Return [x, y] of the center of cell containing provided text 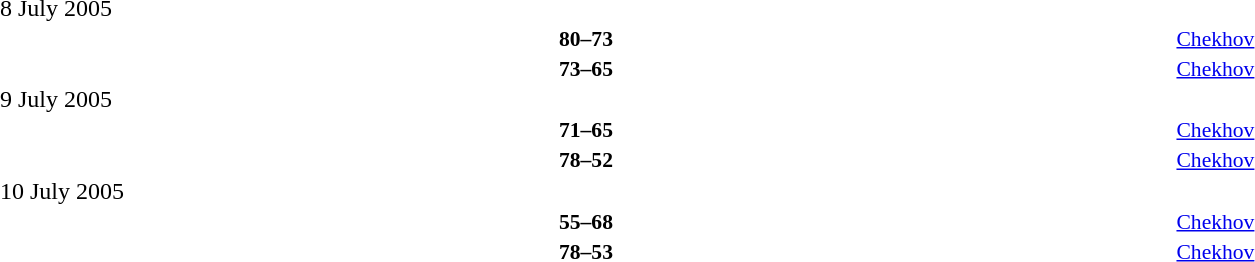
55–68 [586, 222]
73–65 [586, 68]
80–73 [586, 38]
71–65 [586, 130]
78–52 [586, 160]
